Pinpoint the cell where the given text exists, returning its (X, Y) midpoint coordinate. 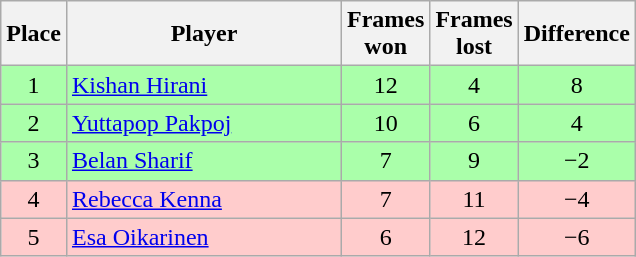
Difference (576, 34)
Player (204, 34)
11 (474, 199)
8 (576, 85)
Frames won (386, 34)
Rebecca Kenna (204, 199)
5 (34, 237)
Kishan Hirani (204, 85)
−2 (576, 161)
Place (34, 34)
Esa Oikarinen (204, 237)
10 (386, 123)
1 (34, 85)
−6 (576, 237)
−4 (576, 199)
Yuttapop Pakpoj (204, 123)
2 (34, 123)
Belan Sharif (204, 161)
9 (474, 161)
Frames lost (474, 34)
3 (34, 161)
